Find where the given text appears and provide that cell's center as (x, y) coordinate. 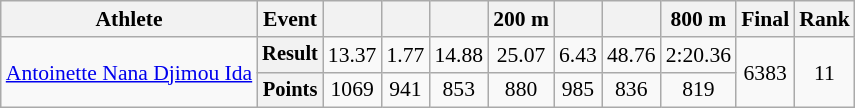
985 (578, 90)
Antoinette Nana Djimou Ida (129, 72)
Points (290, 90)
200 m (521, 19)
Result (290, 55)
13.37 (352, 55)
25.07 (521, 55)
2:20.36 (698, 55)
6383 (765, 72)
Athlete (129, 19)
Final (765, 19)
1.77 (405, 55)
48.76 (632, 55)
941 (405, 90)
Rank (824, 19)
800 m (698, 19)
836 (632, 90)
Event (290, 19)
14.88 (458, 55)
1069 (352, 90)
6.43 (578, 55)
819 (698, 90)
880 (521, 90)
11 (824, 72)
853 (458, 90)
